Output the (x, y) coordinate of the center of the cell containing the given text.  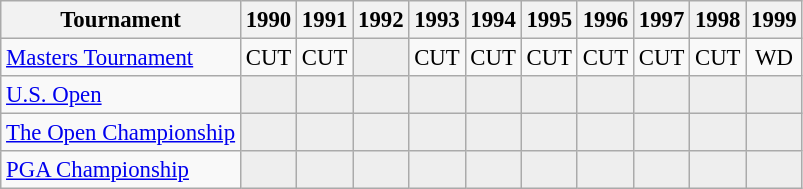
1995 (549, 20)
1998 (718, 20)
1990 (268, 20)
1996 (605, 20)
WD (774, 58)
Masters Tournament (121, 58)
Tournament (121, 20)
U.S. Open (121, 95)
1991 (325, 20)
The Open Championship (121, 133)
1999 (774, 20)
1994 (493, 20)
1992 (381, 20)
1997 (661, 20)
PGA Championship (121, 170)
1993 (437, 20)
